Search for the cell housing the specified text and yield its (x, y) center coordinate. 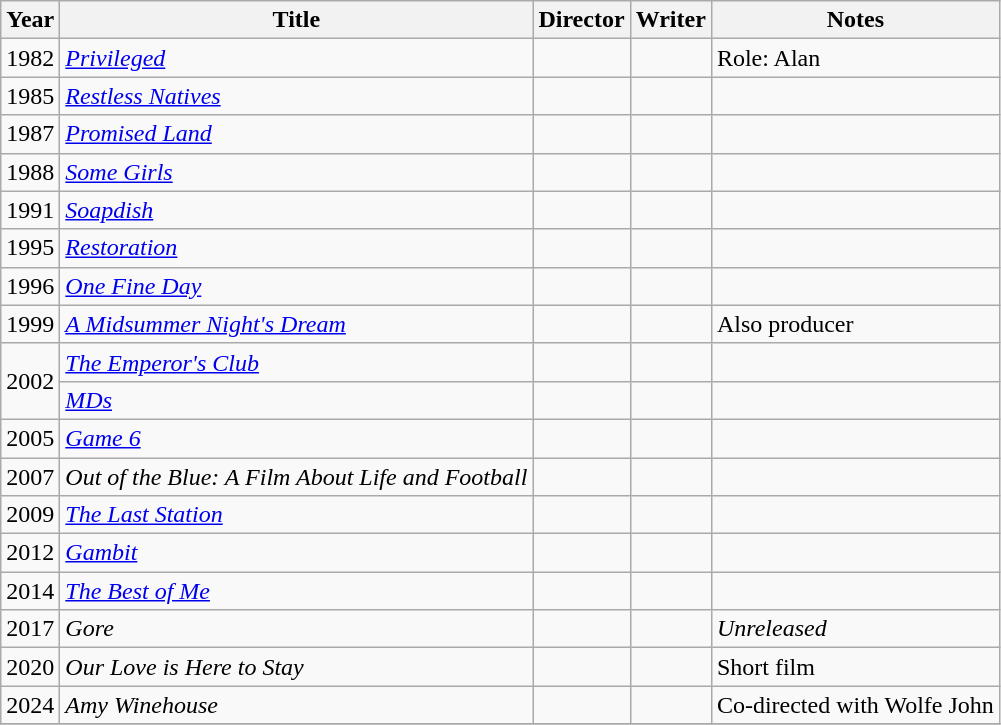
2024 (30, 705)
Restless Natives (296, 96)
1987 (30, 134)
Gore (296, 629)
2009 (30, 515)
2007 (30, 477)
Short film (855, 667)
Co-directed with Wolfe John (855, 705)
Year (30, 20)
Game 6 (296, 438)
Our Love is Here to Stay (296, 667)
The Emperor's Club (296, 362)
A Midsummer Night's Dream (296, 324)
Director (582, 20)
2017 (30, 629)
One Fine Day (296, 286)
Out of the Blue: A Film About Life and Football (296, 477)
Some Girls (296, 172)
1999 (30, 324)
Soapdish (296, 210)
Notes (855, 20)
MDs (296, 400)
Restoration (296, 248)
The Last Station (296, 515)
1982 (30, 58)
1991 (30, 210)
Promised Land (296, 134)
1995 (30, 248)
1996 (30, 286)
Also producer (855, 324)
Writer (670, 20)
2020 (30, 667)
Role: Alan (855, 58)
Privileged (296, 58)
Amy Winehouse (296, 705)
1985 (30, 96)
2005 (30, 438)
Title (296, 20)
2012 (30, 553)
1988 (30, 172)
The Best of Me (296, 591)
2002 (30, 381)
Unreleased (855, 629)
2014 (30, 591)
Gambit (296, 553)
